Pinpoint the cell where the given text exists, returning its (X, Y) midpoint coordinate. 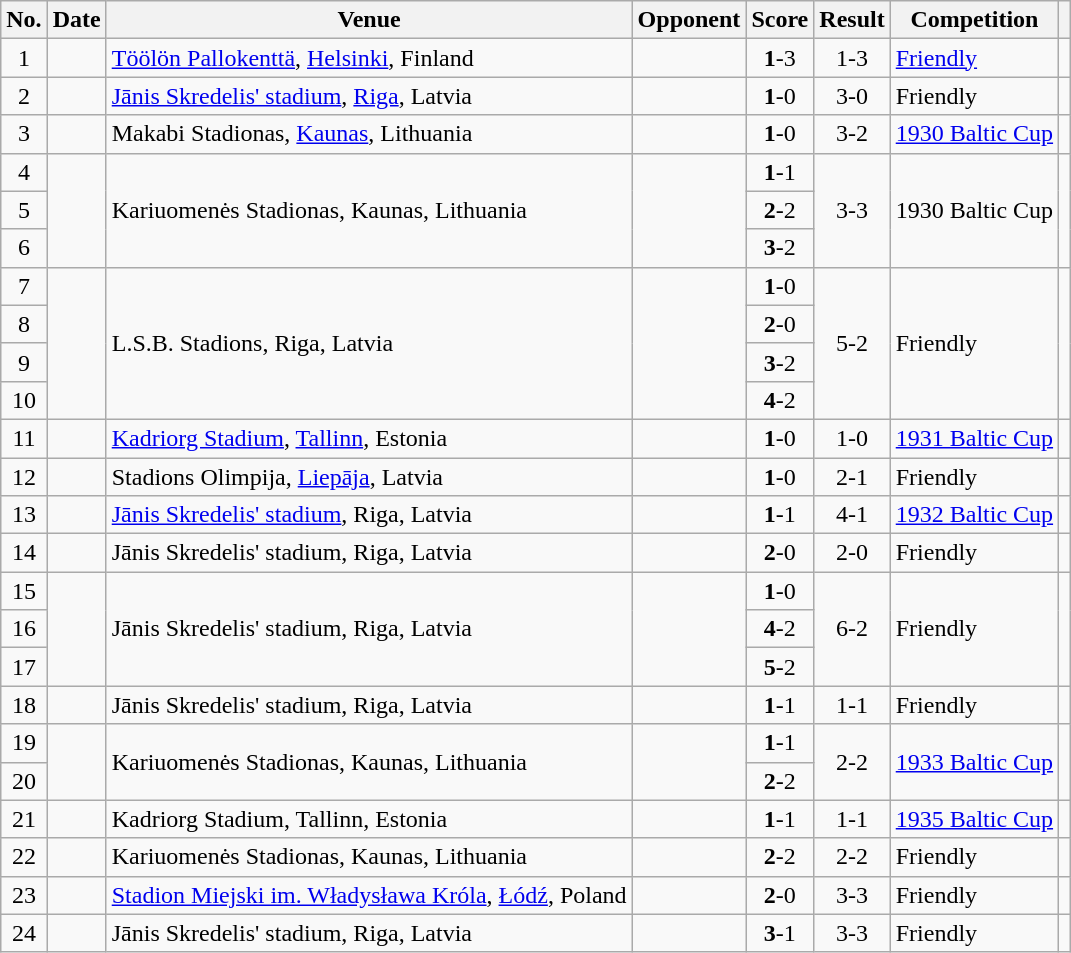
1933 Baltic Cup (974, 762)
6-2 (852, 629)
14 (24, 553)
1931 Baltic Cup (974, 438)
23 (24, 895)
10 (24, 400)
5 (24, 210)
4 (24, 172)
Makabi Stadionas, Kaunas, Lithuania (369, 134)
11 (24, 438)
Score (780, 20)
3 (24, 134)
21 (24, 819)
No. (24, 20)
Stadion Miejski im. Władysława Króla, Łódź, Poland (369, 895)
2-1 (852, 477)
9 (24, 362)
L.S.B. Stadions, Riga, Latvia (369, 343)
20 (24, 781)
3-1 (780, 933)
13 (24, 515)
12 (24, 477)
Competition (974, 20)
22 (24, 857)
2 (24, 96)
7 (24, 286)
19 (24, 743)
Result (852, 20)
8 (24, 324)
Stadions Olimpija, Liepāja, Latvia (369, 477)
17 (24, 667)
1932 Baltic Cup (974, 515)
1 (24, 58)
Töölön Pallokenttä, Helsinki, Finland (369, 58)
6 (24, 248)
Date (76, 20)
16 (24, 629)
15 (24, 591)
Opponent (689, 20)
18 (24, 705)
24 (24, 933)
1935 Baltic Cup (974, 819)
4-1 (852, 515)
Venue (369, 20)
3-0 (852, 96)
